Capture the cell that displays the provided text and extract its [x, y] central coordinate. 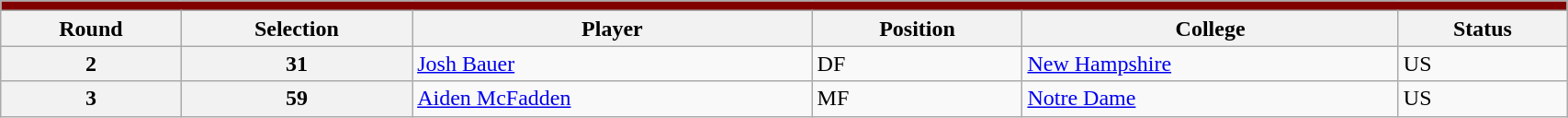
New Hampshire [1211, 64]
Josh Bauer [612, 64]
3 [91, 99]
31 [297, 64]
DF [917, 64]
Round [91, 29]
2 [91, 64]
Selection [297, 29]
Aiden McFadden [612, 99]
Status [1483, 29]
College [1211, 29]
Position [917, 29]
MF [917, 99]
Player [612, 29]
Notre Dame [1211, 99]
59 [297, 99]
